Return the (x, y) coordinate for the center point of the cell that contains the specified text.  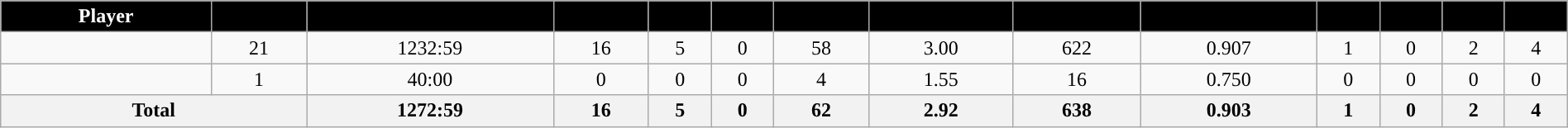
1.55 (941, 79)
2.92 (941, 111)
0.907 (1229, 48)
1272:59 (430, 111)
0.903 (1229, 111)
1232:59 (430, 48)
638 (1077, 111)
622 (1077, 48)
40:00 (430, 79)
21 (260, 48)
3.00 (941, 48)
0.750 (1229, 79)
58 (822, 48)
Player (106, 17)
Total (154, 111)
62 (822, 111)
